Detect which cell encompasses the target text, then output its [x, y] center coordinate. 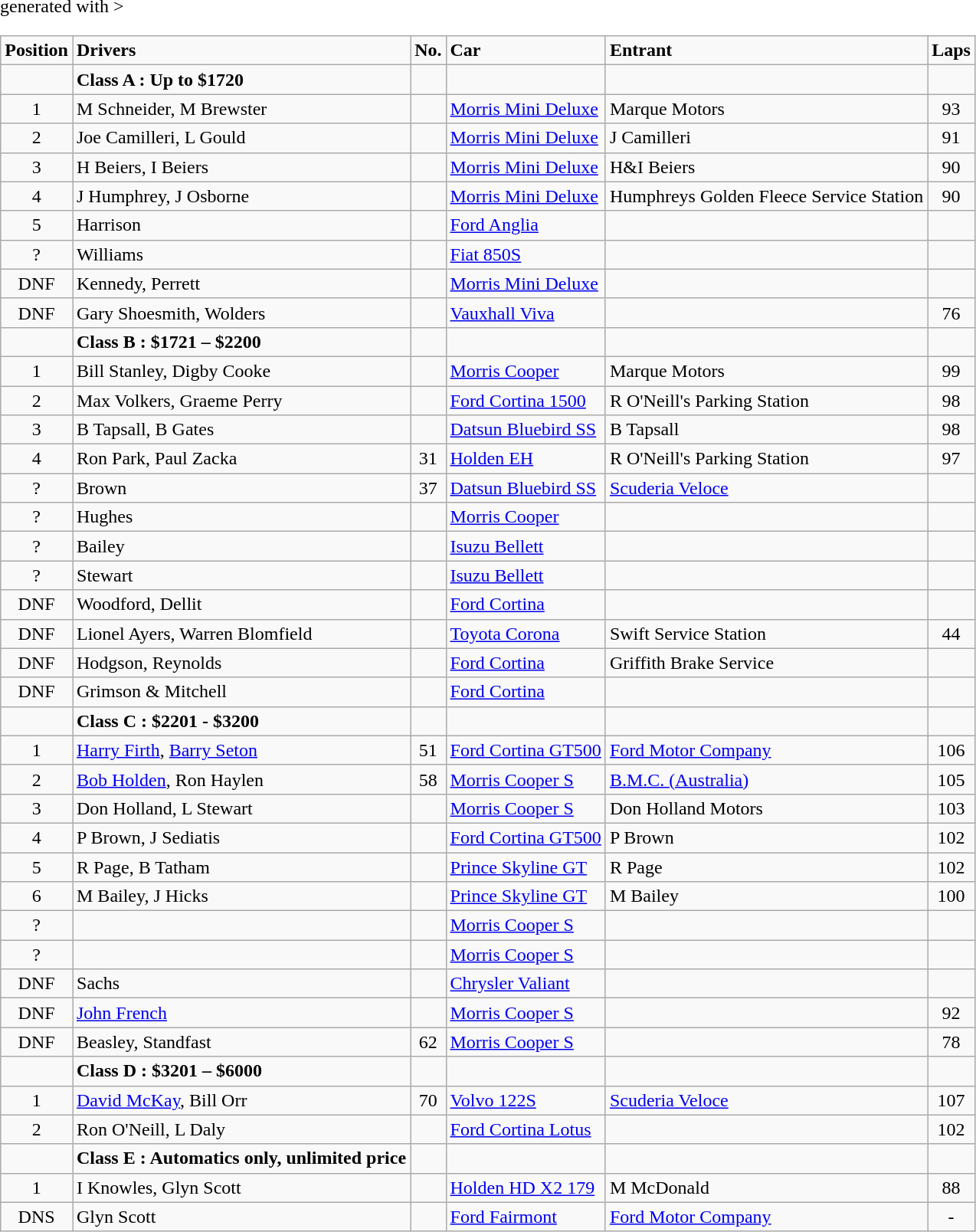
Position [37, 51]
Volvo 122S [526, 1100]
Entrant [766, 51]
B Tapsall, B Gates [241, 430]
Ford Cortina 1500 [526, 401]
93 [951, 109]
Ford Fairmont [526, 1217]
Kennedy, Perrett [241, 283]
Vauxhall Viva [526, 313]
John French [241, 1013]
Class E : Automatics only, unlimited price [241, 1158]
Beasley, Standfast [241, 1042]
No. [428, 51]
51 [428, 750]
J Camilleri [766, 138]
Don Holland, L Stewart [241, 808]
Harry Firth, Barry Seton [241, 750]
Class C : $2201 - $3200 [241, 721]
R Page, B Tatham [241, 867]
DNS [37, 1217]
Williams [241, 254]
I Knowles, Glyn Scott [241, 1188]
Hughes [241, 517]
Woodford, Dellit [241, 605]
Bob Holden, Ron Haylen [241, 779]
B Tapsall [766, 430]
Joe Camilleri, L Gould [241, 138]
Brown [241, 488]
103 [951, 808]
107 [951, 1100]
31 [428, 459]
Drivers [241, 51]
78 [951, 1042]
Ford Cortina Lotus [526, 1129]
105 [951, 779]
Chrysler Valiant [526, 984]
Class B : $1721 – $2200 [241, 342]
Griffith Brake Service [766, 663]
P Brown, J Sediatis [241, 837]
Swift Service Station [766, 634]
Toyota Corona [526, 634]
6 [37, 896]
Ron Park, Paul Zacka [241, 459]
Stewart [241, 575]
92 [951, 1013]
Holden EH [526, 459]
P Brown [766, 837]
Ford Anglia [526, 225]
David McKay, Bill Orr [241, 1100]
Sachs [241, 984]
Bill Stanley, Digby Cooke [241, 371]
Gary Shoesmith, Wolders [241, 313]
99 [951, 371]
M Schneider, M Brewster [241, 109]
M Bailey, J Hicks [241, 896]
58 [428, 779]
Grimson & Mitchell [241, 692]
106 [951, 750]
91 [951, 138]
Holden HD X2 179 [526, 1188]
H&I Beiers [766, 167]
H Beiers, I Beiers [241, 167]
Class D : $3201 – $6000 [241, 1071]
70 [428, 1100]
76 [951, 313]
M Bailey [766, 896]
Car [526, 51]
- [951, 1217]
Max Volkers, Graeme Perry [241, 401]
R Page [766, 867]
62 [428, 1042]
Fiat 850S [526, 254]
44 [951, 634]
Ron O'Neill, L Daly [241, 1129]
M McDonald [766, 1188]
88 [951, 1188]
Class A : Up to $1720 [241, 80]
B.M.C. (Australia) [766, 779]
Bailey [241, 546]
Don Holland Motors [766, 808]
Glyn Scott [241, 1217]
Hodgson, Reynolds [241, 663]
Humphreys Golden Fleece Service Station [766, 196]
100 [951, 896]
97 [951, 459]
Harrison [241, 225]
37 [428, 488]
J Humphrey, J Osborne [241, 196]
Laps [951, 51]
Lionel Ayers, Warren Blomfield [241, 634]
